From the cell containing the given text, extract its center point as [X, Y] coordinate. 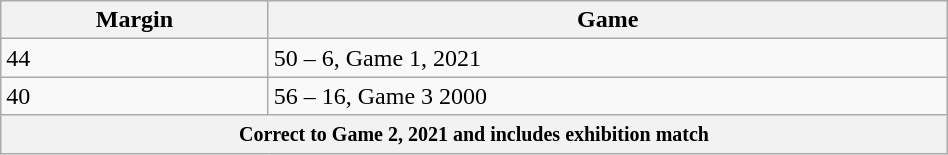
Correct to Game 2, 2021 and includes exhibition match [474, 134]
Margin [134, 20]
56 – 16, Game 3 2000 [608, 96]
50 – 6, Game 1, 2021 [608, 58]
40 [134, 96]
44 [134, 58]
Game [608, 20]
